Output the [X, Y] coordinate of the center of the cell containing the given text.  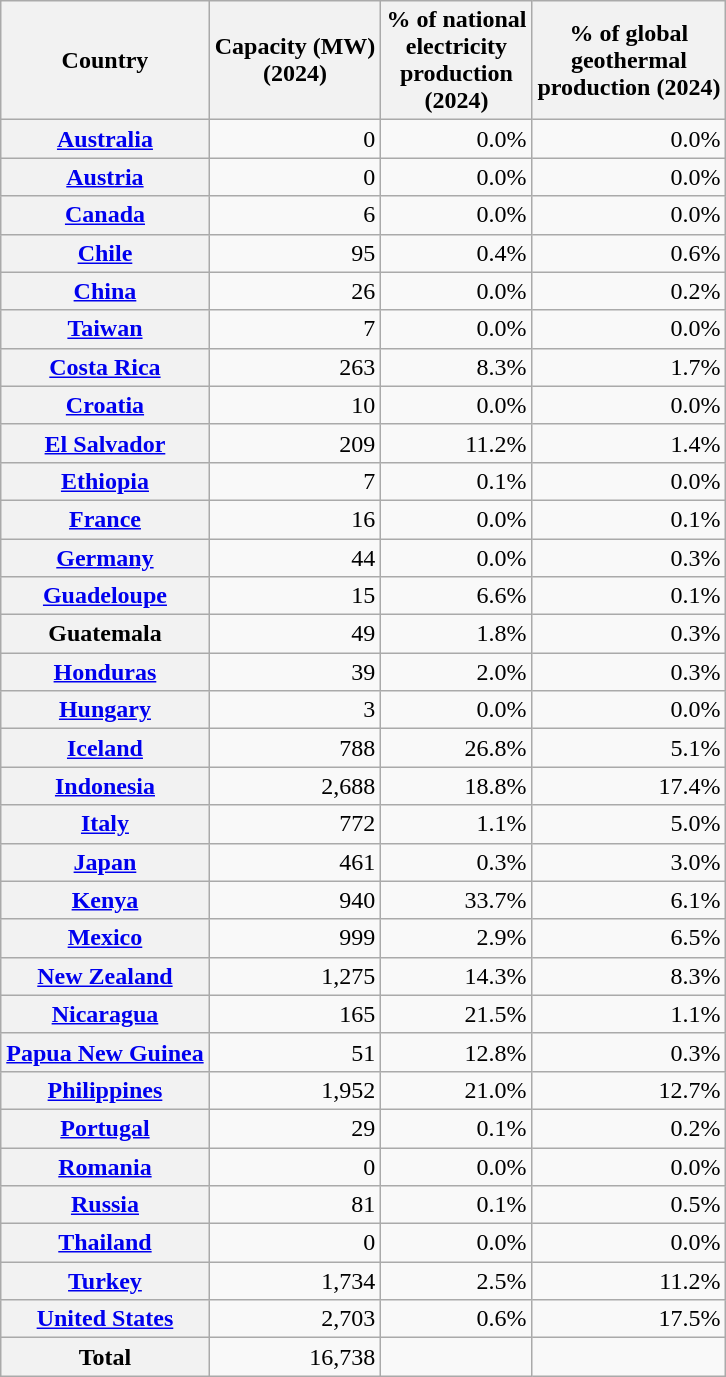
14.3% [456, 976]
2.9% [456, 938]
17.4% [629, 786]
% of globalgeothermal production (2024) [629, 60]
Portugal [105, 1128]
Russia [105, 1205]
81 [295, 1205]
999 [295, 938]
6 [295, 215]
Guadeloupe [105, 596]
Mexico [105, 938]
26 [295, 291]
Philippines [105, 1090]
10 [295, 405]
44 [295, 557]
Country [105, 60]
5.0% [629, 824]
Turkey [105, 1281]
Thailand [105, 1243]
Romania [105, 1167]
United States [105, 1319]
1.8% [456, 634]
Japan [105, 862]
51 [295, 1052]
Capacity (MW) (2024) [295, 60]
16 [295, 519]
El Salvador [105, 443]
1,952 [295, 1090]
Taiwan [105, 329]
1.4% [629, 443]
12.8% [456, 1052]
Nicaragua [105, 1014]
Iceland [105, 748]
Honduras [105, 672]
% of national electricity production(2024) [456, 60]
15 [295, 596]
Germany [105, 557]
26.8% [456, 748]
209 [295, 443]
2,688 [295, 786]
1,734 [295, 1281]
5.1% [629, 748]
940 [295, 900]
Canada [105, 215]
1,275 [295, 976]
France [105, 519]
Total [105, 1357]
0.4% [456, 253]
China [105, 291]
33.7% [456, 900]
12.7% [629, 1090]
Italy [105, 824]
2,703 [295, 1319]
Chile [105, 253]
6.5% [629, 938]
3.0% [629, 862]
6.1% [629, 900]
49 [295, 634]
Guatemala [105, 634]
263 [295, 367]
39 [295, 672]
772 [295, 824]
3 [295, 710]
Ethiopia [105, 481]
461 [295, 862]
Kenya [105, 900]
1.7% [629, 367]
Papua New Guinea [105, 1052]
21.0% [456, 1090]
29 [295, 1128]
95 [295, 253]
16,738 [295, 1357]
Austria [105, 177]
Australia [105, 139]
Costa Rica [105, 367]
2.0% [456, 672]
17.5% [629, 1319]
0.5% [629, 1205]
Croatia [105, 405]
788 [295, 748]
165 [295, 1014]
2.5% [456, 1281]
Hungary [105, 710]
Indonesia [105, 786]
New Zealand [105, 976]
6.6% [456, 596]
21.5% [456, 1014]
18.8% [456, 786]
